Pinpoint the cell where the given text exists, returning its (x, y) midpoint coordinate. 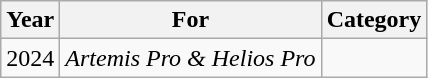
For (190, 20)
2024 (30, 58)
Artemis Pro & Helios Pro (190, 58)
Category (374, 20)
Year (30, 20)
